Output the (X, Y) coordinate of the center of the cell containing the given text.  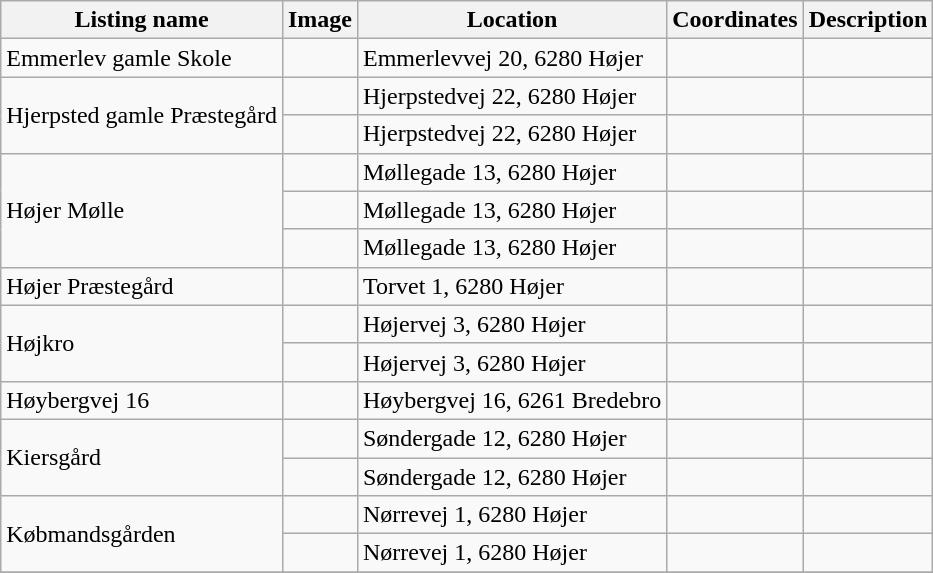
Image (320, 20)
Købmandsgården (142, 534)
Emmerlev gamle Skole (142, 58)
Højer Mølle (142, 210)
Kiersgård (142, 457)
Listing name (142, 20)
Location (512, 20)
Højer Præstegård (142, 286)
Emmerlevvej 20, 6280 Højer (512, 58)
Højkro (142, 343)
Torvet 1, 6280 Højer (512, 286)
Høybergvej 16 (142, 400)
Description (868, 20)
Hjerpsted gamle Præstegård (142, 115)
Coordinates (735, 20)
Høybergvej 16, 6261 Bredebro (512, 400)
